Pinpoint the cell where the given text exists, returning its (X, Y) midpoint coordinate. 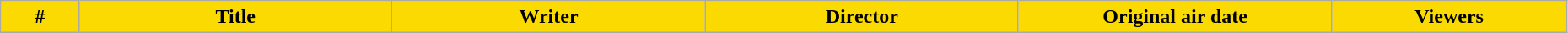
Director (862, 17)
Title (236, 17)
Original air date (1174, 17)
Viewers (1449, 17)
Writer (548, 17)
# (40, 17)
